For the text-containing cell, return its midpoint in [x, y] coordinate format. 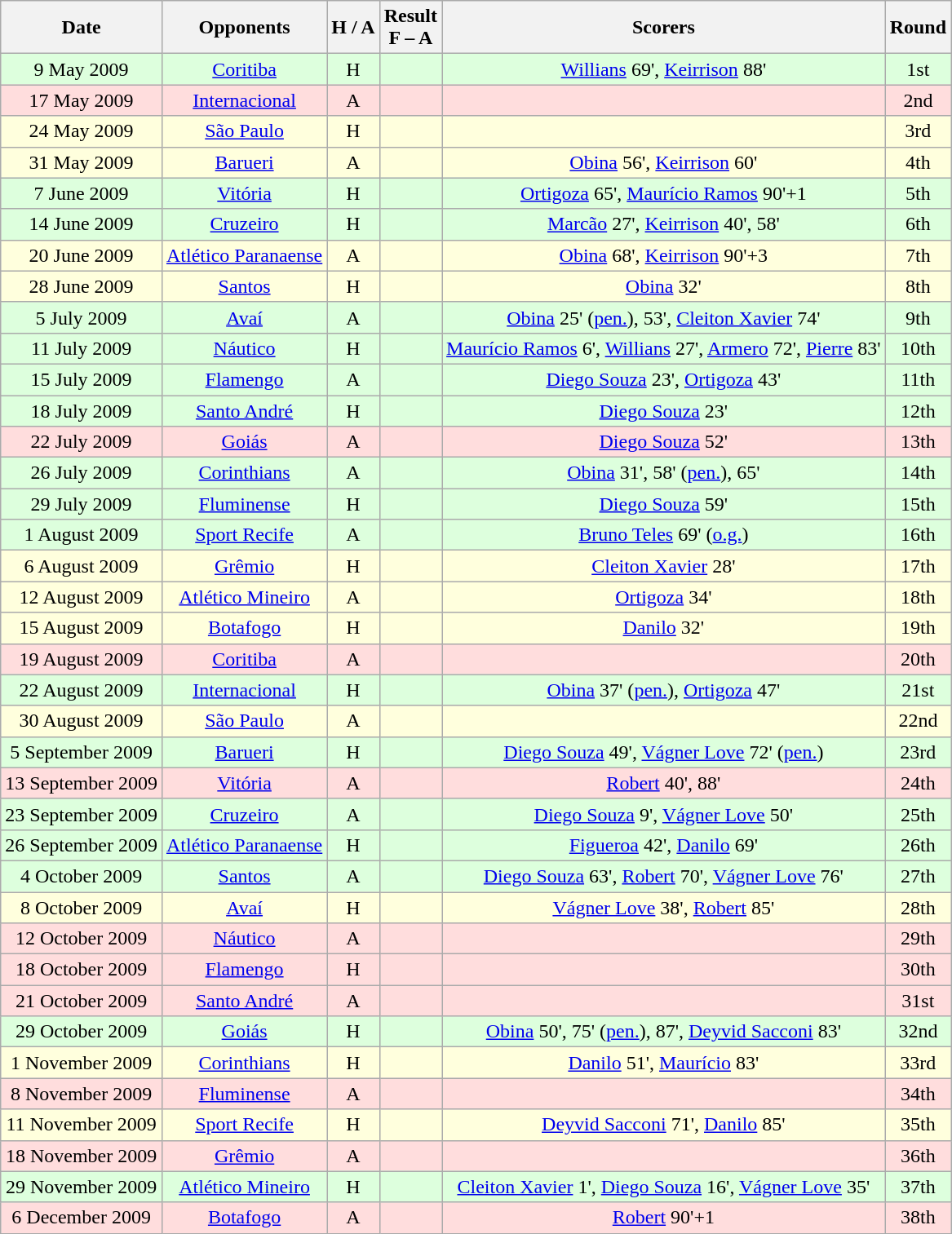
Date [82, 28]
22 July 2009 [82, 442]
Robert 40', 88' [664, 783]
34th [918, 1094]
18 July 2009 [82, 410]
4 October 2009 [82, 876]
15 July 2009 [82, 379]
H / A [353, 28]
36th [918, 1156]
Diego Souza 59' [664, 504]
Opponents [244, 28]
12 October 2009 [82, 939]
Vágner Love 38', Robert 85' [664, 908]
24th [918, 783]
Diego Souza 49', Vágner Love 72' (pen.) [664, 752]
35th [918, 1125]
ResultF – A [410, 28]
19th [918, 628]
1st [918, 69]
22 August 2009 [82, 690]
9 May 2009 [82, 69]
3rd [918, 131]
6 August 2009 [82, 566]
8 November 2009 [82, 1094]
4th [918, 162]
Figueroa 42', Danilo 69' [664, 845]
Diego Souza 9', Vágner Love 50' [664, 814]
12 August 2009 [82, 597]
9th [918, 317]
5th [918, 193]
Cleiton Xavier 28' [664, 566]
Obina 37' (pen.), Ortigoza 47' [664, 690]
5 September 2009 [82, 752]
11 July 2009 [82, 348]
Obina 50', 75' (pen.), 87', Deyvid Sacconi 83' [664, 1032]
Scorers [664, 28]
Robert 90'+1 [664, 1218]
30th [918, 970]
20 June 2009 [82, 255]
6 December 2009 [82, 1218]
37th [918, 1187]
21 October 2009 [82, 1001]
Obina 31', 58' (pen.), 65' [664, 473]
1 November 2009 [82, 1063]
Obina 25' (pen.), 53', Cleiton Xavier 74' [664, 317]
11 November 2009 [82, 1125]
18 October 2009 [82, 970]
Round [918, 28]
19 August 2009 [82, 659]
Cleiton Xavier 1', Diego Souza 16', Vágner Love 35' [664, 1187]
15th [918, 504]
11th [918, 379]
20th [918, 659]
26 September 2009 [82, 845]
26th [918, 845]
Ortigoza 65', Maurício Ramos 90'+1 [664, 193]
25th [918, 814]
17 May 2009 [82, 100]
32nd [918, 1032]
Willians 69', Keirrison 88' [664, 69]
2nd [918, 100]
Diego Souza 52' [664, 442]
14th [918, 473]
14 June 2009 [82, 224]
15 August 2009 [82, 628]
18th [918, 597]
8 October 2009 [82, 908]
12th [918, 410]
28th [918, 908]
Deyvid Sacconi 71', Danilo 85' [664, 1125]
Obina 32' [664, 286]
29th [918, 939]
29 October 2009 [82, 1032]
13th [918, 442]
29 November 2009 [82, 1187]
27th [918, 876]
6th [918, 224]
Danilo 51', Maurício 83' [664, 1063]
24 May 2009 [82, 131]
13 September 2009 [82, 783]
Diego Souza 63', Robert 70', Vágner Love 76' [664, 876]
22nd [918, 721]
31 May 2009 [82, 162]
21st [918, 690]
16th [918, 535]
7th [918, 255]
29 July 2009 [82, 504]
38th [918, 1218]
31st [918, 1001]
30 August 2009 [82, 721]
Diego Souza 23' [664, 410]
Bruno Teles 69' (o.g.) [664, 535]
26 July 2009 [82, 473]
33rd [918, 1063]
18 November 2009 [82, 1156]
17th [918, 566]
Diego Souza 23', Ortigoza 43' [664, 379]
23rd [918, 752]
10th [918, 348]
8th [918, 286]
Obina 56', Keirrison 60' [664, 162]
Obina 68', Keirrison 90'+3 [664, 255]
Marcão 27', Keirrison 40', 58' [664, 224]
23 September 2009 [82, 814]
1 August 2009 [82, 535]
5 July 2009 [82, 317]
Danilo 32' [664, 628]
7 June 2009 [82, 193]
Ortigoza 34' [664, 597]
Maurício Ramos 6', Willians 27', Armero 72', Pierre 83' [664, 348]
28 June 2009 [82, 286]
